Pinpoint the cell where the given text exists, returning its [x, y] midpoint coordinate. 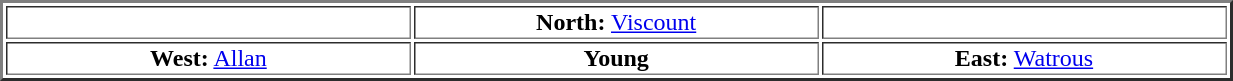
East: Watrous [1024, 58]
West: Allan [208, 58]
North: Viscount [616, 22]
Young [616, 58]
